From the cell containing the given text, extract its center point as [X, Y] coordinate. 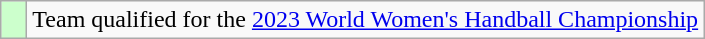
Team qualified for the 2023 World Women's Handball Championship [366, 20]
